From the cell containing the given text, extract its center point as (X, Y) coordinate. 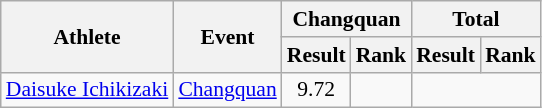
Daisuke Ichikizaki (88, 90)
9.72 (316, 90)
Event (227, 36)
Total (476, 19)
Athlete (88, 36)
